Output the (X, Y) coordinate of the center of the cell containing the given text.  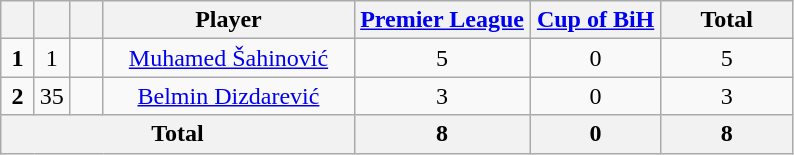
Cup of BiH (596, 20)
35 (52, 96)
2 (18, 96)
Belmin Dizdarević (228, 96)
Premier League (442, 20)
Player (228, 20)
Muhamed Šahinović (228, 58)
